Identify which cell holds the provided text, then report its [x, y] central coordinate. 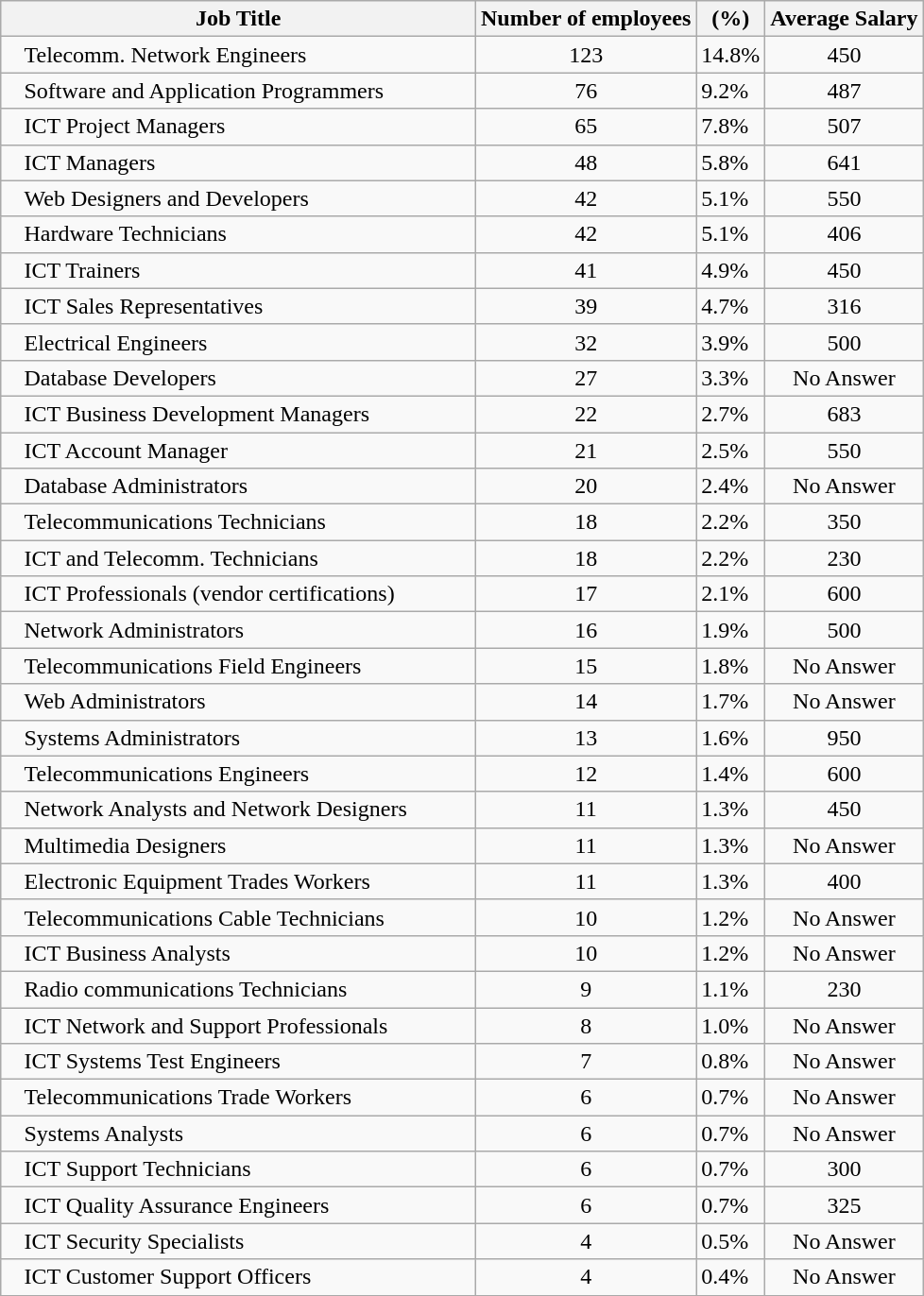
ICT Project Managers [238, 127]
0.8% [731, 1062]
ICT Network and Support Professionals [238, 1025]
3.9% [731, 342]
Web Administrators [238, 702]
Job Title [238, 19]
1.6% [731, 738]
Systems Administrators [238, 738]
325 [845, 1205]
2.4% [731, 486]
ICT Account Manager [238, 451]
21 [586, 451]
76 [586, 91]
Telecomm. Network Engineers [238, 55]
Software and Application Programmers [238, 91]
950 [845, 738]
ICT Sales Representatives [238, 306]
123 [586, 55]
1.7% [731, 702]
27 [586, 378]
14.8% [731, 55]
ICT Quality Assurance Engineers [238, 1205]
Multimedia Designers [238, 845]
13 [586, 738]
ICT Systems Test Engineers [238, 1062]
507 [845, 127]
0.5% [731, 1241]
Radio communications Technicians [238, 989]
2.1% [731, 594]
2.5% [731, 451]
Telecommunications Trade Workers [238, 1098]
(%) [731, 19]
Electrical Engineers [238, 342]
350 [845, 522]
641 [845, 162]
300 [845, 1169]
Telecommunications Engineers [238, 774]
65 [586, 127]
Database Administrators [238, 486]
9.2% [731, 91]
48 [586, 162]
8 [586, 1025]
15 [586, 666]
683 [845, 414]
Web Designers and Developers [238, 198]
ICT Professionals (vendor certifications) [238, 594]
17 [586, 594]
Telecommunications Field Engineers [238, 666]
406 [845, 234]
1.8% [731, 666]
400 [845, 881]
1.4% [731, 774]
12 [586, 774]
ICT Support Technicians [238, 1169]
5.8% [731, 162]
39 [586, 306]
16 [586, 630]
4.9% [731, 270]
7 [586, 1062]
4.7% [731, 306]
ICT Trainers [238, 270]
22 [586, 414]
1.9% [731, 630]
Hardware Technicians [238, 234]
Systems Analysts [238, 1134]
9 [586, 989]
1.0% [731, 1025]
1.1% [731, 989]
3.3% [731, 378]
Database Developers [238, 378]
ICT Business Analysts [238, 953]
14 [586, 702]
487 [845, 91]
Network Analysts and Network Designers [238, 810]
20 [586, 486]
Telecommunications Technicians [238, 522]
ICT Managers [238, 162]
32 [586, 342]
ICT and Telecomm. Technicians [238, 558]
7.8% [731, 127]
Telecommunications Cable Technicians [238, 917]
ICT Security Specialists [238, 1241]
ICT Customer Support Officers [238, 1277]
Electronic Equipment Trades Workers [238, 881]
41 [586, 270]
Number of employees [586, 19]
316 [845, 306]
0.4% [731, 1277]
Network Administrators [238, 630]
ICT Business Development Managers [238, 414]
Average Salary [845, 19]
2.7% [731, 414]
